Determine the (X, Y) coordinate at the center of the cell enclosing the given text.  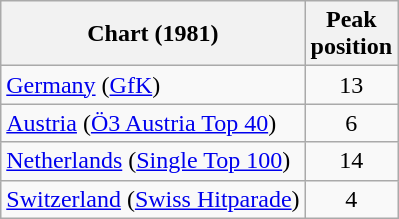
Switzerland (Swiss Hitparade) (153, 199)
14 (351, 161)
4 (351, 199)
6 (351, 123)
Germany (GfK) (153, 85)
13 (351, 85)
Netherlands (Single Top 100) (153, 161)
Chart (1981) (153, 34)
Austria (Ö3 Austria Top 40) (153, 123)
Peakposition (351, 34)
